Find where the given text appears and provide that cell's center as [X, Y] coordinate. 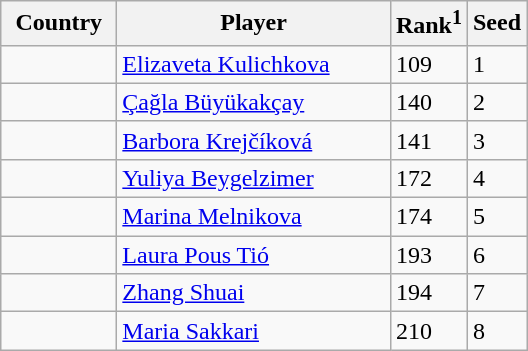
Zhang Shuai [254, 293]
Country [59, 24]
8 [496, 331]
Laura Pous Tió [254, 255]
Marina Melnikova [254, 217]
193 [428, 255]
Yuliya Beygelzimer [254, 178]
Seed [496, 24]
210 [428, 331]
Maria Sakkari [254, 331]
Barbora Krejčíková [254, 140]
Elizaveta Kulichkova [254, 64]
Çağla Büyükakçay [254, 102]
7 [496, 293]
174 [428, 217]
5 [496, 217]
6 [496, 255]
2 [496, 102]
Player [254, 24]
1 [496, 64]
141 [428, 140]
109 [428, 64]
3 [496, 140]
140 [428, 102]
172 [428, 178]
194 [428, 293]
4 [496, 178]
Rank1 [428, 24]
